Identify which cell holds the provided text, then report its (x, y) central coordinate. 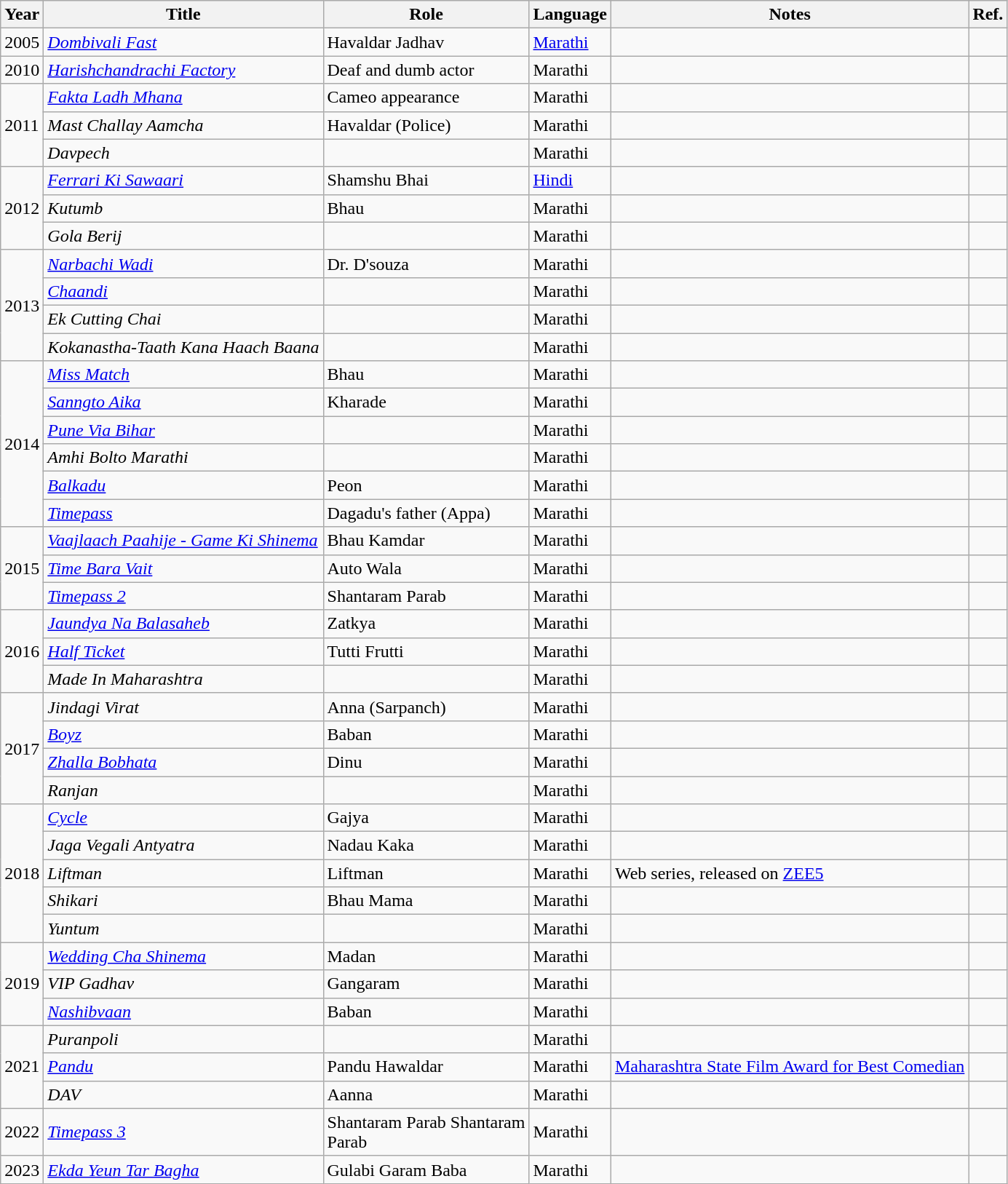
DAV (183, 1094)
2021 (22, 1067)
Davpech (183, 153)
Timepass 3 (183, 1132)
Narbachi Wadi (183, 263)
Boyz (183, 734)
2010 (22, 70)
2011 (22, 125)
2018 (22, 873)
Dombivali Fast (183, 42)
Pandu Hawaldar (426, 1067)
Anna (Sarpanch) (426, 707)
Timepass (183, 513)
Zatkya (426, 624)
Shantaram Parab ShantaramParab (426, 1132)
Vaajlaach Paahije - Game Ki Shinema (183, 541)
2016 (22, 651)
Ranjan (183, 790)
Bhau Mama (426, 901)
Balkadu (183, 485)
Year (22, 15)
Role (426, 15)
2005 (22, 42)
Bhau Kamdar (426, 541)
Dr. D'souza (426, 263)
Auto Wala (426, 568)
Peon (426, 485)
Tutti Frutti (426, 651)
Kharade (426, 402)
Wedding Cha Shinema (183, 956)
Made In Maharashtra (183, 679)
Notes (789, 15)
Jindagi Virat (183, 707)
Nashibvaan (183, 1012)
Pune Via Bihar (183, 430)
2014 (22, 444)
Timepass 2 (183, 596)
Amhi Bolto Marathi (183, 458)
Aanna (426, 1094)
Fakta Ladh Mhana (183, 98)
Sanngto Aika (183, 402)
Havaldar (Police) (426, 125)
Jaundya Na Balasaheb (183, 624)
Cameo appearance (426, 98)
Zhalla Bobhata (183, 762)
Maharashtra State Film Award for Best Comedian (789, 1067)
Chaandi (183, 291)
Title (183, 15)
Ref. (988, 15)
Madan (426, 956)
Nadau Kaka (426, 846)
Shantaram Parab (426, 596)
2019 (22, 984)
Miss Match (183, 375)
2023 (22, 1169)
2013 (22, 305)
Gangaram (426, 984)
2012 (22, 208)
Yuntum (183, 929)
Hindi (570, 180)
Gola Berij (183, 236)
Half Ticket (183, 651)
Puranpoli (183, 1039)
Kokanastha-Taath Kana Haach Baana (183, 347)
2015 (22, 568)
Jaga Vegali Antyatra (183, 846)
VIP Gadhav (183, 984)
Kutumb (183, 208)
Dagadu's father (Appa) (426, 513)
Cycle (183, 818)
Mast Challay Aamcha (183, 125)
Web series, released on ZEE5 (789, 873)
Dinu (426, 762)
Gajya (426, 818)
Deaf and dumb actor (426, 70)
Ekda Yeun Tar Bagha (183, 1169)
Shikari (183, 901)
Gulabi Garam Baba (426, 1169)
Pandu (183, 1067)
Language (570, 15)
Time Bara Vait (183, 568)
Harishchandrachi Factory (183, 70)
Ferrari Ki Sawaari (183, 180)
Ek Cutting Chai (183, 319)
Shamshu Bhai (426, 180)
Havaldar Jadhav (426, 42)
2017 (22, 748)
2022 (22, 1132)
